Return the [X, Y] coordinate for the center point of the cell that contains the specified text.  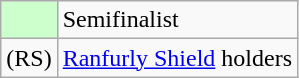
Ranfurly Shield holders [177, 58]
Semifinalist [177, 20]
(RS) [29, 58]
